Output the (X, Y) coordinate of the center of the cell containing the given text.  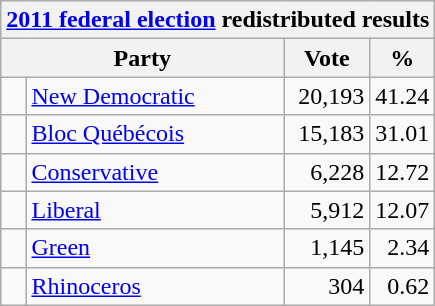
2011 federal election redistributed results (218, 20)
2.34 (402, 248)
% (402, 58)
0.62 (402, 286)
Party (142, 58)
Liberal (155, 210)
Conservative (155, 172)
15,183 (327, 134)
12.72 (402, 172)
41.24 (402, 96)
Bloc Québécois (155, 134)
1,145 (327, 248)
20,193 (327, 96)
New Democratic (155, 96)
5,912 (327, 210)
304 (327, 286)
Rhinoceros (155, 286)
12.07 (402, 210)
31.01 (402, 134)
Green (155, 248)
Vote (327, 58)
6,228 (327, 172)
